For the text-containing cell, return its midpoint in [X, Y] coordinate format. 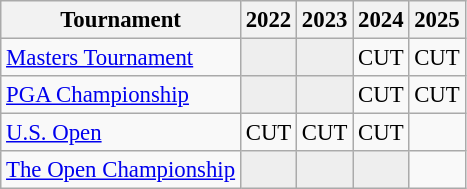
2023 [325, 20]
U.S. Open [121, 133]
Masters Tournament [121, 58]
Tournament [121, 20]
PGA Championship [121, 95]
2022 [268, 20]
2025 [437, 20]
2024 [381, 20]
The Open Championship [121, 170]
